Capture the cell that displays the provided text and extract its [x, y] central coordinate. 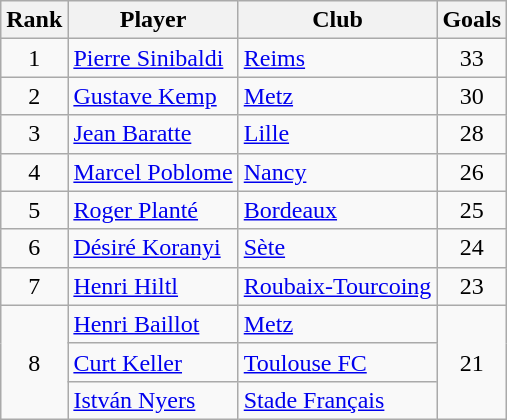
23 [472, 286]
Player [153, 20]
3 [34, 134]
26 [472, 172]
Roger Planté [153, 210]
2 [34, 96]
Goals [472, 20]
Sète [338, 248]
Club [338, 20]
Nancy [338, 172]
24 [472, 248]
Marcel Poblome [153, 172]
Curt Keller [153, 362]
7 [34, 286]
Désiré Koranyi [153, 248]
István Nyers [153, 400]
6 [34, 248]
4 [34, 172]
Roubaix-Tourcoing [338, 286]
Henri Baillot [153, 324]
Stade Français [338, 400]
Toulouse FC [338, 362]
21 [472, 362]
Reims [338, 58]
8 [34, 362]
30 [472, 96]
1 [34, 58]
28 [472, 134]
Pierre Sinibaldi [153, 58]
33 [472, 58]
Gustave Kemp [153, 96]
Jean Baratte [153, 134]
5 [34, 210]
Henri Hiltl [153, 286]
Lille [338, 134]
Bordeaux [338, 210]
25 [472, 210]
Rank [34, 20]
